Search for the cell housing the specified text and yield its (X, Y) center coordinate. 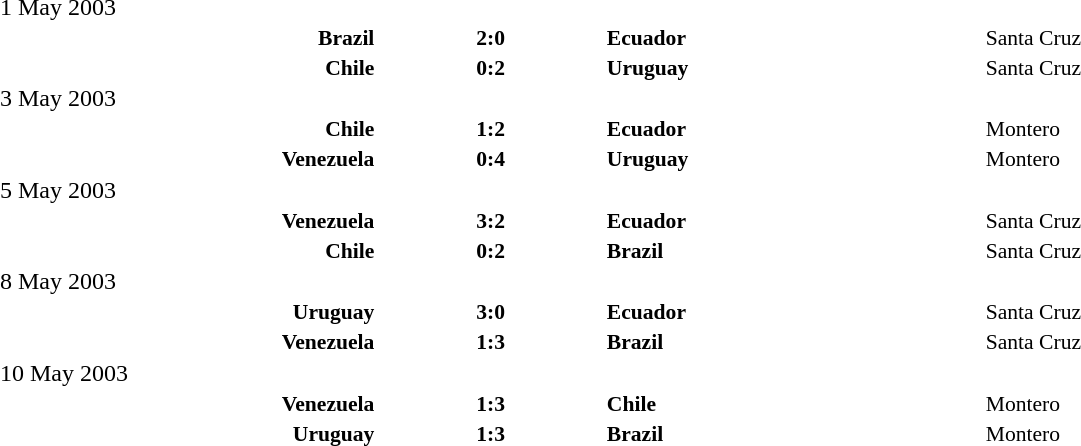
3:2 (490, 220)
2:0 (490, 38)
Chile (794, 404)
1:2 (490, 129)
3:0 (490, 312)
0:4 (490, 159)
